Scan for the cell matching the given text and deliver its [X, Y] coordinate at center. 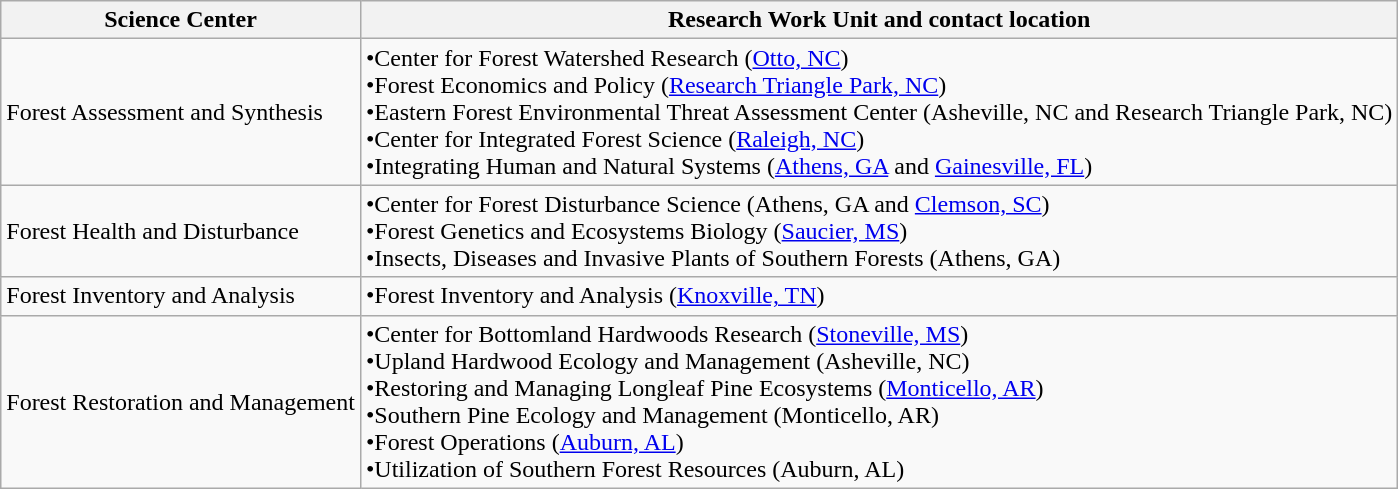
Forest Assessment and Synthesis [181, 112]
Research Work Unit and contact location [878, 20]
•Forest Inventory and Analysis (Knoxville, TN) [878, 296]
Forest Restoration and Management [181, 402]
Forest Health and Disturbance [181, 231]
Forest Inventory and Analysis [181, 296]
Science Center [181, 20]
